Identify which cell holds the provided text, then report its [x, y] central coordinate. 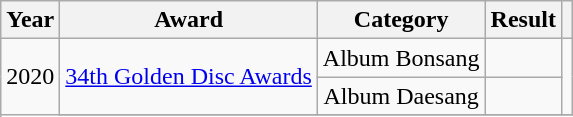
Award [189, 20]
2020 [30, 77]
Album Bonsang [401, 58]
Result [523, 20]
34th Golden Disc Awards [189, 77]
Album Daesang [401, 96]
Year [30, 20]
Category [401, 20]
